Determine the (x, y) coordinate at the center of the cell enclosing the given text.  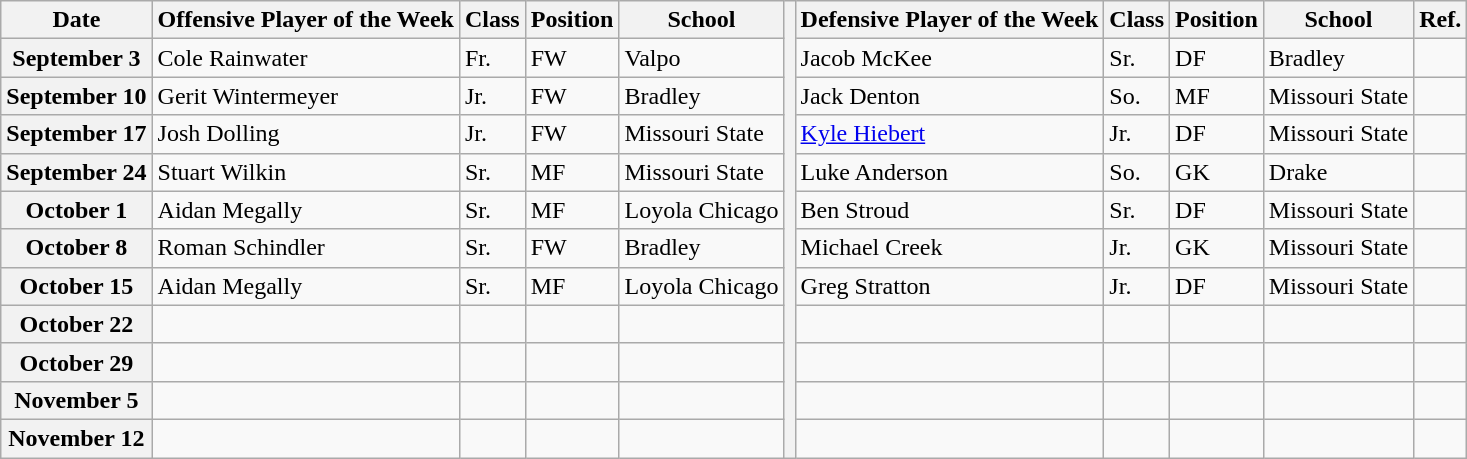
October 8 (76, 248)
Michael Creek (950, 248)
Cole Rainwater (306, 58)
Defensive Player of the Week (950, 20)
October 1 (76, 210)
Kyle Hiebert (950, 134)
September 17 (76, 134)
Offensive Player of the Week (306, 20)
November 12 (76, 438)
Greg Stratton (950, 286)
October 29 (76, 362)
Fr. (492, 58)
Roman Schindler (306, 248)
Drake (1338, 172)
Jacob McKee (950, 58)
September 3 (76, 58)
Date (76, 20)
Stuart Wilkin (306, 172)
Josh Dolling (306, 134)
October 15 (76, 286)
September 10 (76, 96)
November 5 (76, 400)
Luke Anderson (950, 172)
September 24 (76, 172)
Valpo (702, 58)
Jack Denton (950, 96)
Ref. (1440, 20)
October 22 (76, 324)
Gerit Wintermeyer (306, 96)
Ben Stroud (950, 210)
